Extract the (X, Y) coordinate from the center of the cell holding the provided text.  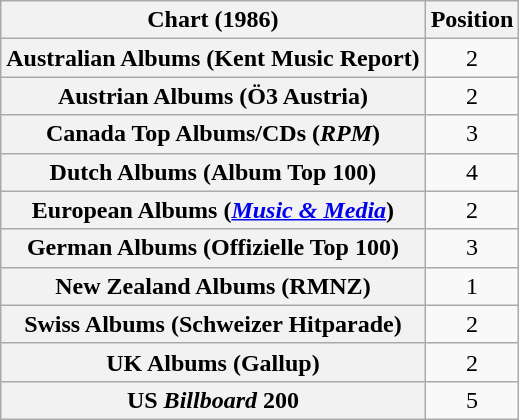
New Zealand Albums (RMNZ) (213, 286)
US Billboard 200 (213, 400)
Dutch Albums (Album Top 100) (213, 172)
Chart (1986) (213, 20)
Canada Top Albums/CDs (RPM) (213, 134)
5 (472, 400)
Swiss Albums (Schweizer Hitparade) (213, 324)
Australian Albums (Kent Music Report) (213, 58)
4 (472, 172)
UK Albums (Gallup) (213, 362)
Position (472, 20)
Austrian Albums (Ö3 Austria) (213, 96)
1 (472, 286)
German Albums (Offizielle Top 100) (213, 248)
European Albums (Music & Media) (213, 210)
